Find where the given text appears and provide that cell's center as [X, Y] coordinate. 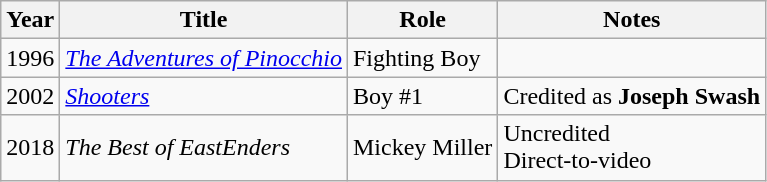
The Best of EastEnders [204, 148]
Role [422, 20]
The Adventures of Pinocchio [204, 58]
Credited as Joseph Swash [632, 96]
Fighting Boy [422, 58]
Mickey Miller [422, 148]
Notes [632, 20]
Shooters [204, 96]
2018 [30, 148]
Boy #1 [422, 96]
Title [204, 20]
Year [30, 20]
UncreditedDirect-to-video [632, 148]
1996 [30, 58]
2002 [30, 96]
